Extract the [x, y] coordinate from the center of the cell holding the provided text.  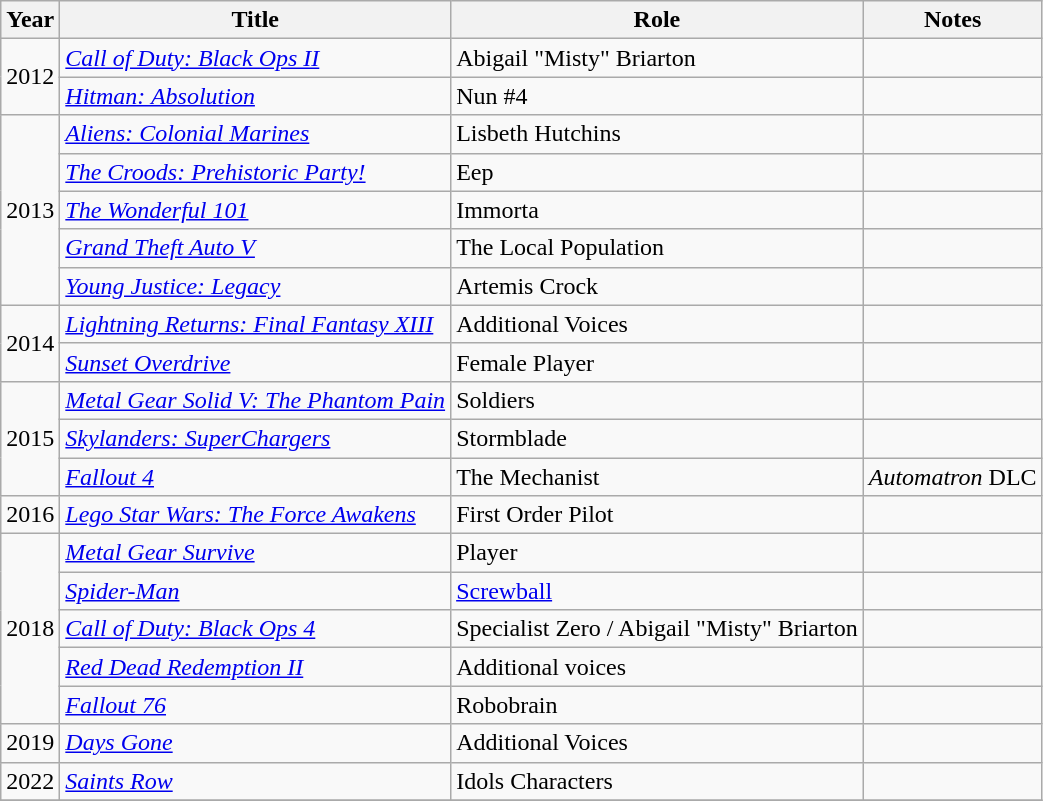
2014 [30, 343]
Role [658, 20]
Call of Duty: Black Ops II [256, 58]
Stormblade [658, 438]
Soldiers [658, 400]
Lightning Returns: Final Fantasy XIII [256, 324]
Metal Gear Survive [256, 553]
First Order Pilot [658, 515]
Specialist Zero / Abigail "Misty" Briarton [658, 629]
Abigail "Misty" Briarton [658, 58]
2012 [30, 77]
2015 [30, 438]
Hitman: Absolution [256, 96]
Additional voices [658, 667]
Nun #4 [658, 96]
2013 [30, 210]
Red Dead Redemption II [256, 667]
Screwball [658, 591]
Idols Characters [658, 781]
Sunset Overdrive [256, 362]
Lego Star Wars: The Force Awakens [256, 515]
Spider-Man [256, 591]
Year [30, 20]
Days Gone [256, 743]
Notes [952, 20]
Immorta [658, 210]
2019 [30, 743]
Automatron DLC [952, 477]
Lisbeth Hutchins [658, 134]
Skylanders: SuperChargers [256, 438]
Metal Gear Solid V: The Phantom Pain [256, 400]
2016 [30, 515]
Artemis Crock [658, 286]
2022 [30, 781]
The Local Population [658, 248]
Grand Theft Auto V [256, 248]
Call of Duty: Black Ops 4 [256, 629]
2018 [30, 629]
Fallout 76 [256, 705]
Fallout 4 [256, 477]
Female Player [658, 362]
Player [658, 553]
Young Justice: Legacy [256, 286]
Aliens: Colonial Marines [256, 134]
The Croods: Prehistoric Party! [256, 172]
Eep [658, 172]
The Wonderful 101 [256, 210]
Saints Row [256, 781]
Title [256, 20]
The Mechanist [658, 477]
Robobrain [658, 705]
